Search for the cell housing the specified text and yield its (X, Y) center coordinate. 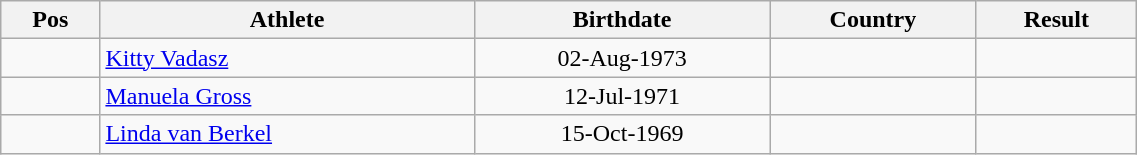
Manuela Gross (287, 96)
Birthdate (622, 20)
Kitty Vadasz (287, 58)
Pos (50, 20)
Result (1056, 20)
Athlete (287, 20)
12-Jul-1971 (622, 96)
Country (873, 20)
Linda van Berkel (287, 134)
15-Oct-1969 (622, 134)
02-Aug-1973 (622, 58)
